Determine the (X, Y) coordinate at the center of the cell enclosing the given text.  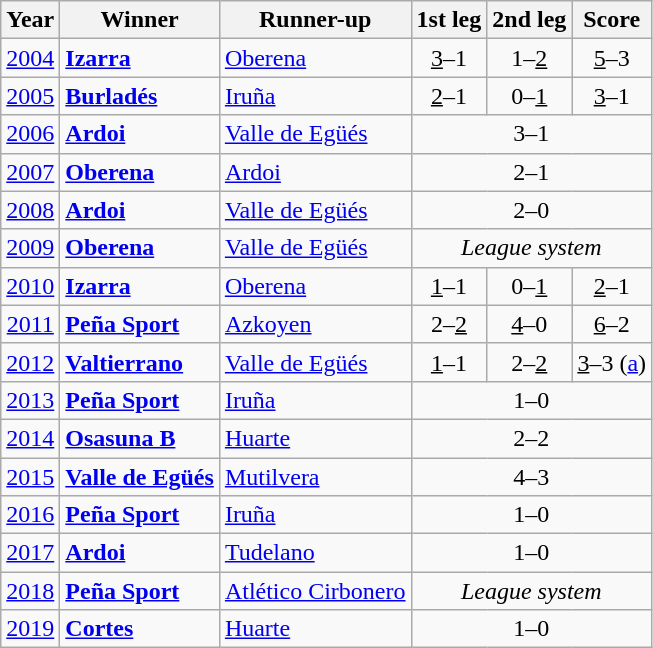
2017 (30, 553)
1st leg (449, 20)
1–2 (530, 58)
2019 (30, 629)
5–3 (612, 58)
Burladés (140, 96)
2004 (30, 58)
2013 (30, 400)
2010 (30, 286)
2016 (30, 515)
Score (612, 20)
Winner (140, 20)
Runner-up (315, 20)
2nd leg (530, 20)
Azkoyen (315, 324)
2009 (30, 248)
3–3 (a) (612, 362)
2005 (30, 96)
2014 (30, 438)
2015 (30, 477)
2006 (30, 134)
4–3 (532, 477)
2007 (30, 172)
Osasuna B (140, 438)
Cortes (140, 629)
Mutilvera (315, 477)
2–0 (532, 210)
6–2 (612, 324)
Tudelano (315, 553)
Valtierrano (140, 362)
Year (30, 20)
2018 (30, 591)
Atlético Cirbonero (315, 591)
2012 (30, 362)
4–0 (530, 324)
2011 (30, 324)
2008 (30, 210)
